Scan for the cell matching the given text and deliver its [x, y] coordinate at center. 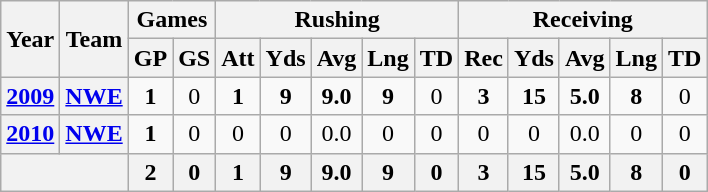
2009 [30, 96]
Year [30, 39]
2 [150, 172]
GS [194, 58]
GP [150, 58]
Receiving [583, 20]
Games [172, 20]
Rec [484, 58]
Team [94, 39]
2010 [30, 134]
Att [238, 58]
Rushing [338, 20]
